Provide the (x, y) coordinate of the cell's center where the given text is located.  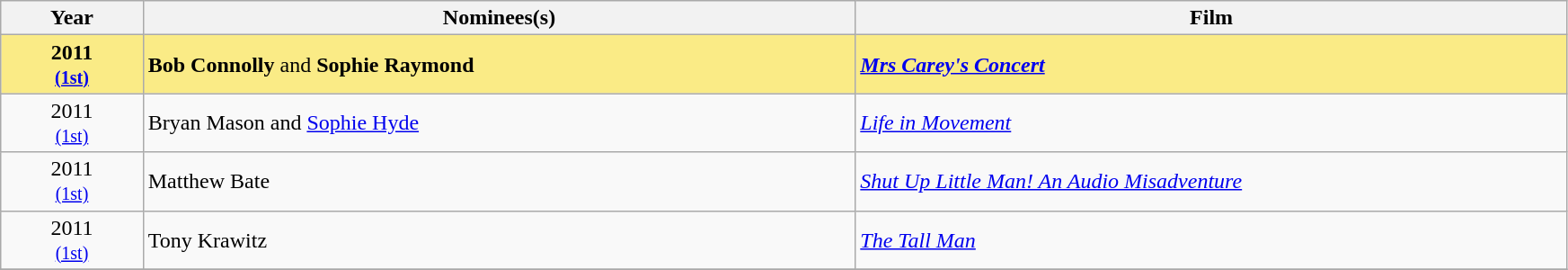
Year (72, 18)
Matthew Bate (500, 182)
The Tall Man (1211, 239)
Tony Krawitz (500, 239)
Mrs Carey's Concert (1211, 65)
Life in Movement (1211, 122)
Shut Up Little Man! An Audio Misadventure (1211, 182)
Bob Connolly and Sophie Raymond (500, 65)
Nominees(s) (500, 18)
Bryan Mason and Sophie Hyde (500, 122)
Film (1211, 18)
